Search for the cell housing the specified text and yield its (X, Y) center coordinate. 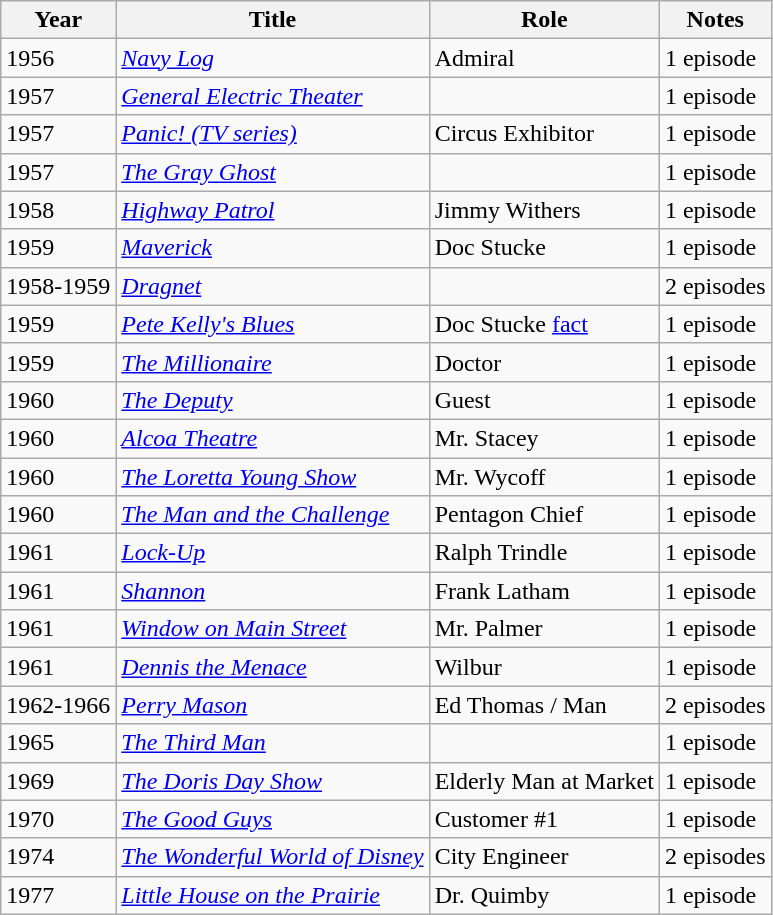
Pete Kelly's Blues (272, 324)
Role (544, 20)
1970 (58, 819)
The Good Guys (272, 819)
1958-1959 (58, 286)
Year (58, 20)
Panic! (TV series) (272, 134)
Dennis the Menace (272, 667)
1958 (58, 210)
1965 (58, 743)
Doc Stucke fact (544, 324)
1962-1966 (58, 705)
Dragnet (272, 286)
Elderly Man at Market (544, 781)
General Electric Theater (272, 96)
The Doris Day Show (272, 781)
Doc Stucke (544, 248)
Admiral (544, 58)
The Millionaire (272, 362)
Jimmy Withers (544, 210)
Title (272, 20)
Shannon (272, 591)
1956 (58, 58)
Frank Latham (544, 591)
The Deputy (272, 400)
City Engineer (544, 857)
Mr. Stacey (544, 438)
The Man and the Challenge (272, 515)
Pentagon Chief (544, 515)
Mr. Palmer (544, 629)
The Gray Ghost (272, 172)
Wilbur (544, 667)
1977 (58, 895)
Customer #1 (544, 819)
Navy Log (272, 58)
Doctor (544, 362)
The Third Man (272, 743)
Guest (544, 400)
1974 (58, 857)
Dr. Quimby (544, 895)
1969 (58, 781)
Highway Patrol (272, 210)
Perry Mason (272, 705)
Notes (715, 20)
Window on Main Street (272, 629)
Ralph Trindle (544, 553)
Maverick (272, 248)
Alcoa Theatre (272, 438)
Circus Exhibitor (544, 134)
The Loretta Young Show (272, 477)
Ed Thomas / Man (544, 705)
Lock-Up (272, 553)
Mr. Wycoff (544, 477)
Little House on the Prairie (272, 895)
The Wonderful World of Disney (272, 857)
